Provide the [x, y] coordinate of the cell's center where the given text is located.  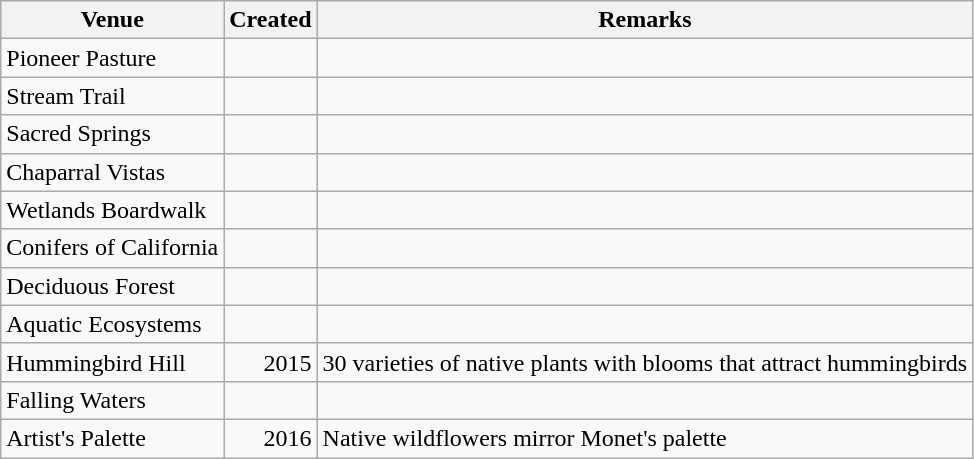
2015 [270, 362]
Hummingbird Hill [112, 362]
Remarks [645, 20]
Chaparral Vistas [112, 172]
Stream Trail [112, 96]
Created [270, 20]
Aquatic Ecosystems [112, 324]
Sacred Springs [112, 134]
Deciduous Forest [112, 286]
Falling Waters [112, 400]
Artist's Palette [112, 438]
2016 [270, 438]
Native wildflowers mirror Monet's palette [645, 438]
Venue [112, 20]
Conifers of California [112, 248]
30 varieties of native plants with blooms that attract hummingbirds [645, 362]
Wetlands Boardwalk [112, 210]
Pioneer Pasture [112, 58]
